Find where the given text appears and provide that cell's center as (x, y) coordinate. 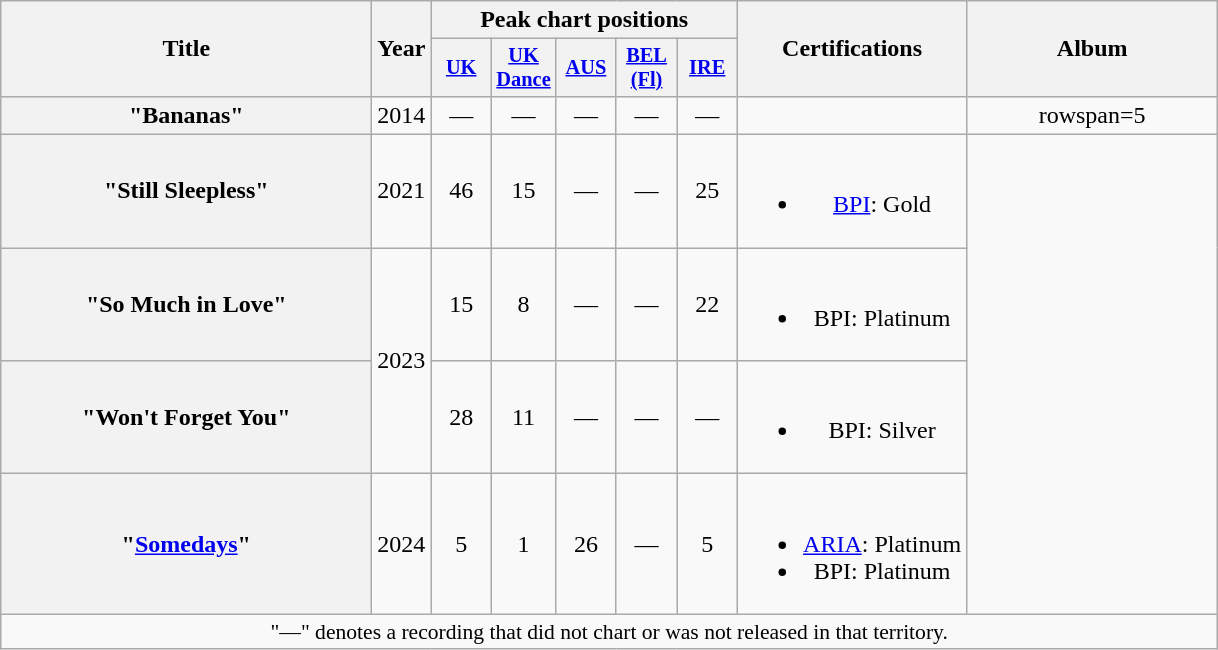
"Won't Forget You" (186, 418)
BEL (Fl) (646, 68)
UKDance (524, 68)
BPI: Platinum (852, 304)
8 (524, 304)
Year (402, 49)
46 (462, 192)
2021 (402, 192)
2014 (402, 115)
26 (586, 544)
ARIA: PlatinumBPI: Platinum (852, 544)
"Somedays" (186, 544)
11 (524, 418)
22 (708, 304)
2023 (402, 361)
Peak chart positions (584, 20)
BPI: Silver (852, 418)
Album (1092, 49)
rowspan=5 (1092, 115)
IRE (708, 68)
"—" denotes a recording that did not chart or was not released in that territory. (610, 632)
"So Much in Love" (186, 304)
28 (462, 418)
UK (462, 68)
Certifications (852, 49)
"Still Sleepless" (186, 192)
"Bananas" (186, 115)
BPI: Gold (852, 192)
2024 (402, 544)
AUS (586, 68)
25 (708, 192)
Title (186, 49)
1 (524, 544)
